From the cell containing the given text, extract its center point as [X, Y] coordinate. 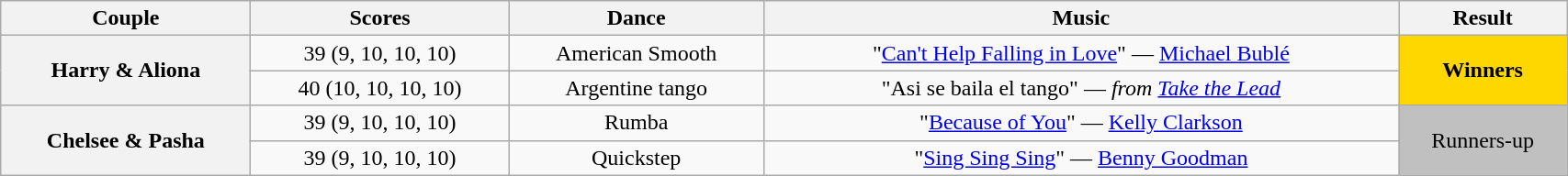
Winners [1483, 71]
"Sing Sing Sing" — Benny Goodman [1080, 158]
Music [1080, 18]
40 (10, 10, 10, 10) [380, 88]
Runners-up [1483, 140]
Dance [636, 18]
"Because of You" — Kelly Clarkson [1080, 123]
"Asi se baila el tango" — from Take the Lead [1080, 88]
Rumba [636, 123]
Chelsee & Pasha [126, 140]
Scores [380, 18]
American Smooth [636, 53]
"Can't Help Falling in Love" — Michael Bublé [1080, 53]
Quickstep [636, 158]
Result [1483, 18]
Couple [126, 18]
Harry & Aliona [126, 71]
Argentine tango [636, 88]
